Identify which cell holds the provided text, then report its [x, y] central coordinate. 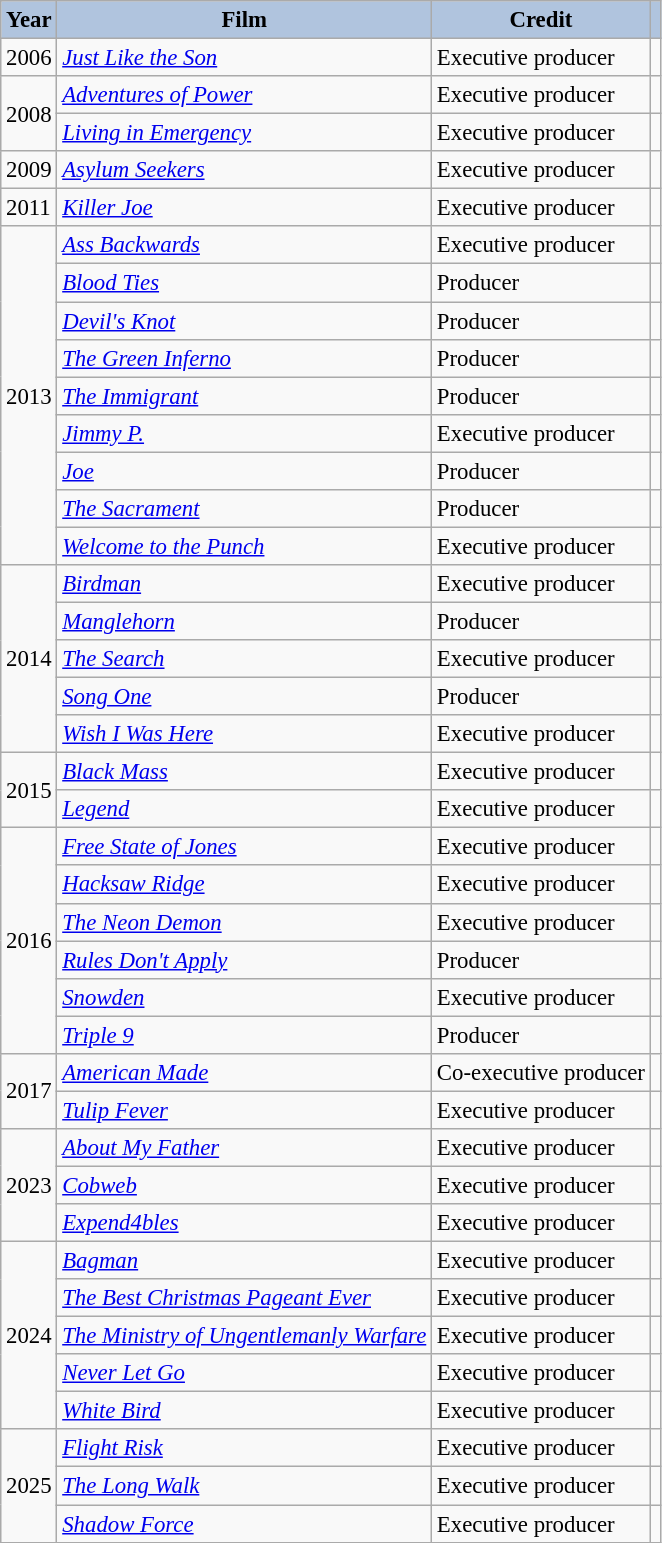
Jimmy P. [244, 433]
Snowden [244, 997]
Never Let Go [244, 1373]
The Ministry of Ungentlemanly Warfare [244, 1336]
Legend [244, 809]
2023 [29, 1186]
Joe [244, 471]
Shadow Force [244, 1524]
2025 [29, 1486]
Film [244, 20]
Living in Emergency [244, 133]
Welcome to the Punch [244, 546]
American Made [244, 1073]
Song One [244, 697]
Rules Don't Apply [244, 960]
2011 [29, 208]
Co-executive producer [542, 1073]
The Best Christmas Pageant Ever [244, 1298]
Manglehorn [244, 621]
Flight Risk [244, 1449]
The Immigrant [244, 396]
The Neon Demon [244, 922]
2015 [29, 790]
The Green Inferno [244, 358]
Bagman [244, 1261]
Ass Backwards [244, 245]
White Bird [244, 1411]
The Search [244, 659]
Expend4bles [244, 1223]
Adventures of Power [244, 95]
Year [29, 20]
Hacksaw Ridge [244, 885]
Tulip Fever [244, 1110]
Black Mass [244, 772]
Just Like the Son [244, 58]
Credit [542, 20]
Cobweb [244, 1185]
Birdman [244, 584]
The Sacrament [244, 509]
The Long Walk [244, 1486]
2008 [29, 114]
Wish I Was Here [244, 734]
2013 [29, 395]
2024 [29, 1336]
Devil's Knot [244, 321]
2009 [29, 170]
Killer Joe [244, 208]
Blood Ties [244, 283]
2014 [29, 659]
Free State of Jones [244, 847]
2016 [29, 941]
Triple 9 [244, 1035]
About My Father [244, 1148]
2017 [29, 1092]
Asylum Seekers [244, 170]
2006 [29, 58]
